Extract the (X, Y) coordinate from the center of the cell holding the provided text.  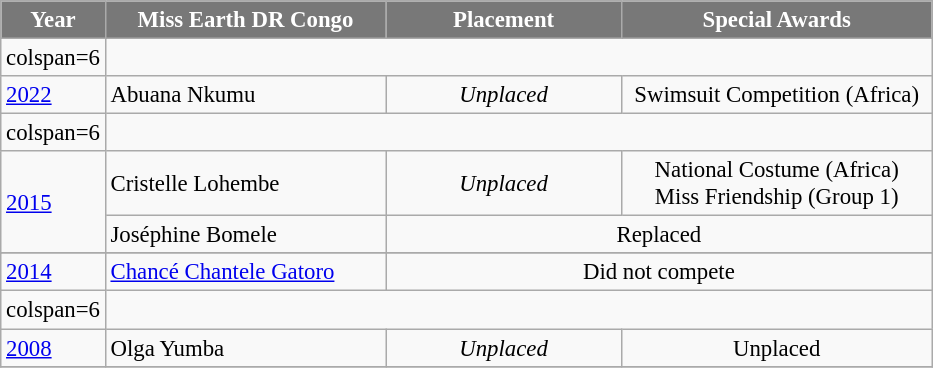
Replaced (659, 235)
Swimsuit Competition (Africa) (776, 95)
Placement (504, 20)
Miss Earth DR Congo (246, 20)
Year (53, 20)
Chancé Chantele Gatoro (246, 273)
Abuana Nkumu (246, 95)
2008 (53, 348)
National Costume (Africa) Miss Friendship (Group 1) (776, 184)
Cristelle Lohembe (246, 184)
Special Awards (776, 20)
2014 (53, 273)
2015 (53, 202)
Joséphine Bomele (246, 235)
2022 (53, 95)
Olga Yumba (246, 348)
Did not compete (659, 273)
